For the text-containing cell, return its midpoint in (x, y) coordinate format. 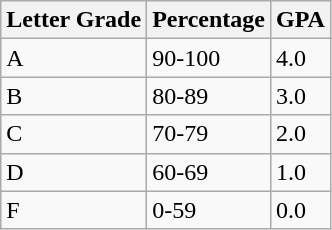
1.0 (301, 172)
0.0 (301, 210)
3.0 (301, 96)
B (74, 96)
0-59 (209, 210)
2.0 (301, 134)
A (74, 58)
80-89 (209, 96)
Percentage (209, 20)
Letter Grade (74, 20)
4.0 (301, 58)
C (74, 134)
GPA (301, 20)
F (74, 210)
90-100 (209, 58)
70-79 (209, 134)
60-69 (209, 172)
D (74, 172)
